Find where the given text appears and provide that cell's center as [X, Y] coordinate. 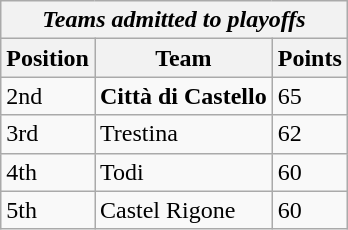
62 [310, 134]
65 [310, 96]
2nd [48, 96]
5th [48, 210]
Team [183, 58]
4th [48, 172]
Position [48, 58]
Castel Rigone [183, 210]
Trestina [183, 134]
Points [310, 58]
3rd [48, 134]
Teams admitted to playoffs [174, 20]
Todi [183, 172]
Città di Castello [183, 96]
